Pinpoint the cell where the given text exists, returning its (x, y) midpoint coordinate. 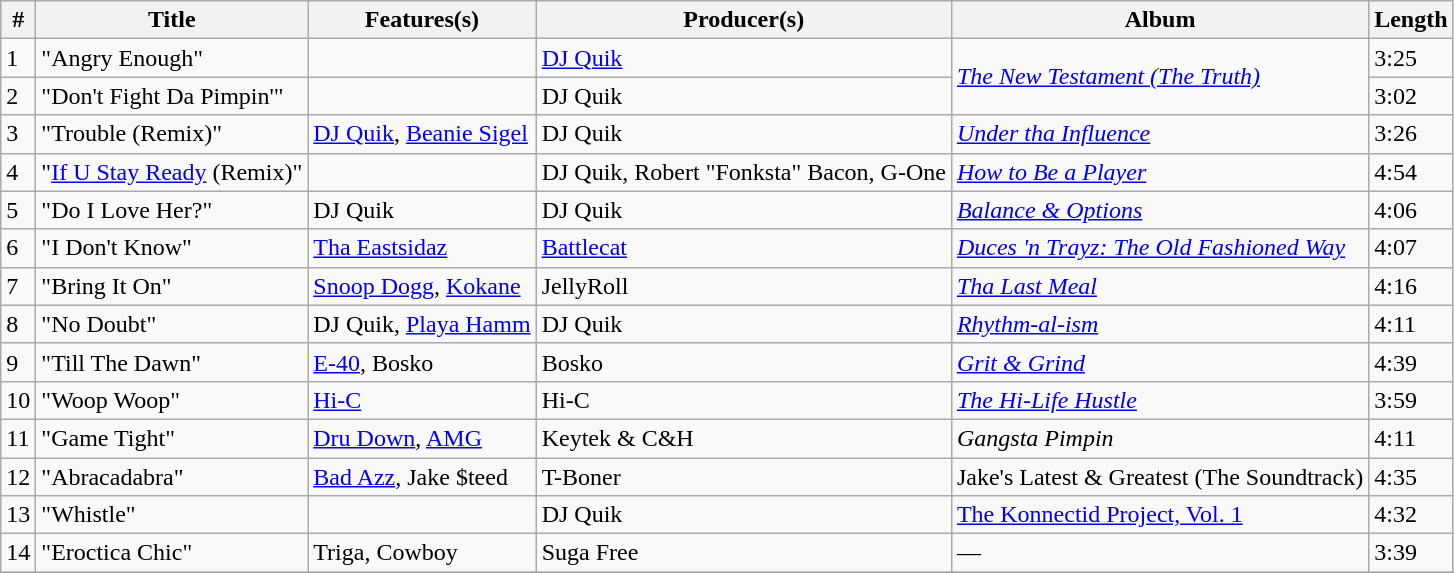
10 (18, 400)
Dru Down, AMG (422, 438)
8 (18, 324)
3:25 (1411, 58)
E-40, Bosko (422, 362)
"Whistle" (172, 515)
The Hi-Life Hustle (1160, 400)
Gangsta Pimpin (1160, 438)
# (18, 20)
Tha Last Meal (1160, 286)
Producer(s) (744, 20)
3:26 (1411, 134)
Under tha Influence (1160, 134)
"Till The Dawn" (172, 362)
"Game Tight" (172, 438)
Features(s) (422, 20)
Tha Eastsidaz (422, 248)
Title (172, 20)
DJ Quik, Beanie Sigel (422, 134)
"If U Stay Ready (Remix)" (172, 172)
Triga, Cowboy (422, 553)
2 (18, 96)
"Do I Love Her?" (172, 210)
Album (1160, 20)
4:35 (1411, 477)
7 (18, 286)
Snoop Dogg, Kokane (422, 286)
Duces 'n Trayz: The Old Fashioned Way (1160, 248)
"Angry Enough" (172, 58)
DJ Quik, Playa Hamm (422, 324)
9 (18, 362)
6 (18, 248)
DJ Quik, Robert "Fonksta" Bacon, G-One (744, 172)
4:16 (1411, 286)
Jake's Latest & Greatest (The Soundtrack) (1160, 477)
4:54 (1411, 172)
"Abracadabra" (172, 477)
13 (18, 515)
3 (18, 134)
Length (1411, 20)
"No Doubt" (172, 324)
Bosko (744, 362)
1 (18, 58)
4 (18, 172)
"Don't Fight Da Pimpin'" (172, 96)
11 (18, 438)
Grit & Grind (1160, 362)
14 (18, 553)
"Bring It On" (172, 286)
"I Don't Know" (172, 248)
"Woop Woop" (172, 400)
— (1160, 553)
Keytek & C&H (744, 438)
4:07 (1411, 248)
Rhythm-al-ism (1160, 324)
3:59 (1411, 400)
T-Boner (744, 477)
3:39 (1411, 553)
4:39 (1411, 362)
"Trouble (Remix)" (172, 134)
Suga Free (744, 553)
Battlecat (744, 248)
How to Be a Player (1160, 172)
The Konnectid Project, Vol. 1 (1160, 515)
JellyRoll (744, 286)
Bad Azz, Jake $teed (422, 477)
12 (18, 477)
The New Testament (The Truth) (1160, 77)
4:32 (1411, 515)
5 (18, 210)
4:06 (1411, 210)
"Eroctica Chic" (172, 553)
3:02 (1411, 96)
Balance & Options (1160, 210)
